Search for the cell housing the specified text and yield its (x, y) center coordinate. 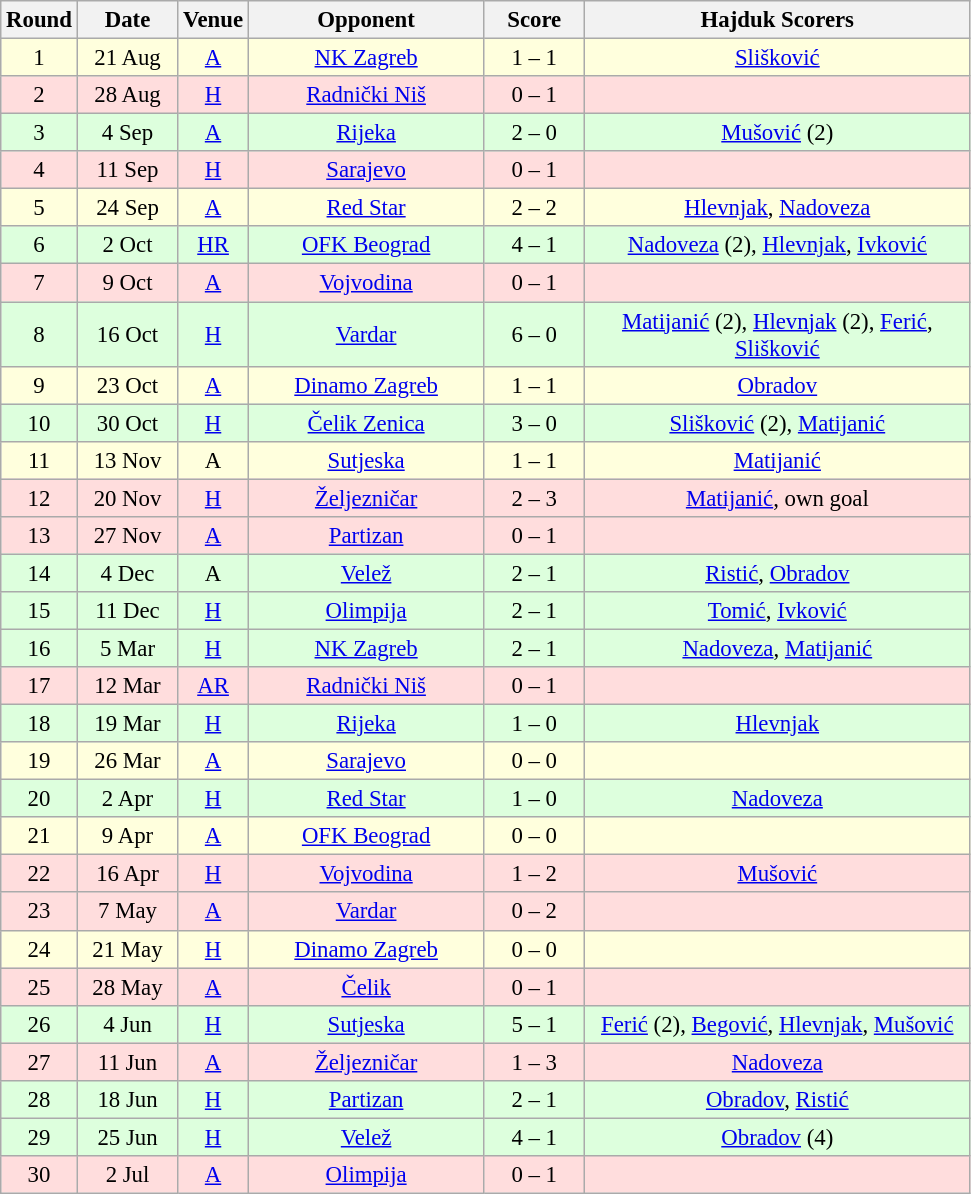
Obradov (4) (778, 1137)
25 Jun (128, 1137)
5 – 1 (534, 1024)
Matijanić (2), Hlevnjak (2), Ferić, Slišković (778, 334)
9 Oct (128, 283)
2 Oct (128, 245)
8 (39, 334)
Round (39, 20)
7 May (128, 912)
2 – 3 (534, 498)
14 (39, 573)
13 (39, 536)
11 Sep (128, 170)
23 Oct (128, 385)
6 (39, 245)
28 (39, 1100)
25 (39, 987)
Date (128, 20)
16 Apr (128, 874)
Obradov (778, 385)
10 (39, 423)
2 Apr (128, 799)
Venue (214, 20)
Matijanić (778, 460)
28 Aug (128, 95)
Ristić, Obradov (778, 573)
4 Sep (128, 133)
27 Nov (128, 536)
11 (39, 460)
Nadoveza, Matijanić (778, 648)
9 Apr (128, 836)
Hlevnjak, Nadoveza (778, 208)
Mušović (2) (778, 133)
16 Oct (128, 334)
3 – 0 (534, 423)
20 (39, 799)
2 – 0 (534, 133)
Opponent (366, 20)
1 – 3 (534, 1062)
0 – 2 (534, 912)
12 (39, 498)
18 Jun (128, 1100)
4 (39, 170)
Čelik Zenica (366, 423)
Mušović (778, 874)
15 (39, 611)
30 Oct (128, 423)
4 Dec (128, 573)
Matijanić, own goal (778, 498)
13 Nov (128, 460)
20 Nov (128, 498)
4 Jun (128, 1024)
Slišković (778, 58)
AR (214, 686)
Čelik (366, 987)
Slišković (2), Matijanić (778, 423)
11 Jun (128, 1062)
Tomić, Ivković (778, 611)
Hlevnjak (778, 724)
18 (39, 724)
26 Mar (128, 761)
24 (39, 949)
Obradov, Ristić (778, 1100)
3 (39, 133)
16 (39, 648)
26 (39, 1024)
7 (39, 283)
19 (39, 761)
29 (39, 1137)
19 Mar (128, 724)
2 – 2 (534, 208)
9 (39, 385)
23 (39, 912)
27 (39, 1062)
21 (39, 836)
Score (534, 20)
21 May (128, 949)
5 (39, 208)
5 Mar (128, 648)
6 – 0 (534, 334)
30 (39, 1175)
Nadoveza (2), Hlevnjak, Ivković (778, 245)
12 Mar (128, 686)
2 Jul (128, 1175)
Hajduk Scorers (778, 20)
21 Aug (128, 58)
1 (39, 58)
24 Sep (128, 208)
2 (39, 95)
1 – 2 (534, 874)
11 Dec (128, 611)
Ferić (2), Begović, Hlevnjak, Mušović (778, 1024)
17 (39, 686)
22 (39, 874)
28 May (128, 987)
HR (214, 245)
